Search for the cell housing the specified text and yield its [x, y] center coordinate. 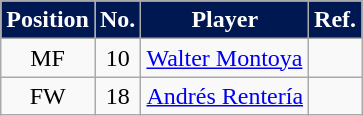
Andrés Rentería [225, 96]
Walter Montoya [225, 58]
MF [48, 58]
Ref. [336, 20]
Player [225, 20]
FW [48, 96]
Position [48, 20]
18 [117, 96]
10 [117, 58]
No. [117, 20]
